Determine the (X, Y) coordinate at the center of the cell enclosing the given text.  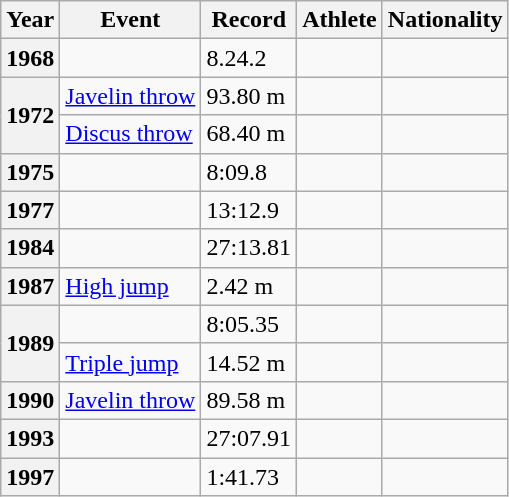
1:41.73 (249, 477)
27:13.81 (249, 248)
1990 (30, 400)
14.52 m (249, 362)
Athlete (340, 20)
8.24.2 (249, 58)
1997 (30, 477)
1975 (30, 172)
1968 (30, 58)
27:07.91 (249, 438)
1987 (30, 286)
2.42 m (249, 286)
8:05.35 (249, 324)
68.40 m (249, 134)
Event (130, 20)
1977 (30, 210)
High jump (130, 286)
1972 (30, 115)
1993 (30, 438)
Nationality (445, 20)
Discus throw (130, 134)
8:09.8 (249, 172)
93.80 m (249, 96)
13:12.9 (249, 210)
Record (249, 20)
Triple jump (130, 362)
89.58 m (249, 400)
Year (30, 20)
1984 (30, 248)
1989 (30, 343)
